Search for the cell housing the specified text and yield its [X, Y] center coordinate. 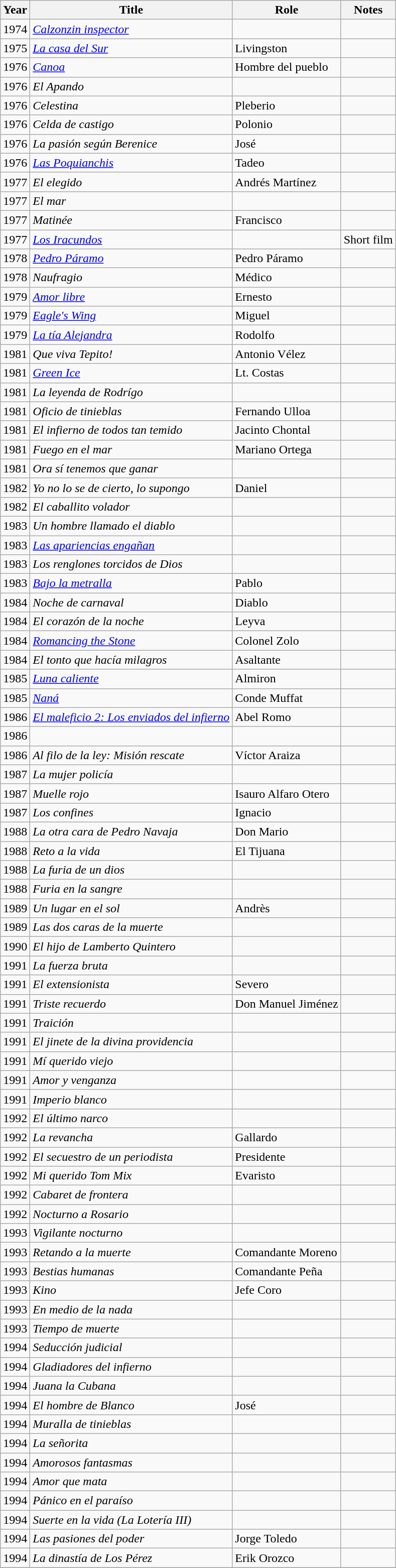
Los renglones torcidos de Dios [131, 564]
Reto a la vida [131, 851]
La pasión según Berenice [131, 144]
Ora sí tenemos que ganar [131, 468]
Tiempo de muerte [131, 1329]
Traición [131, 1023]
Noche de carnaval [131, 602]
Almiron [287, 679]
Green Ice [131, 373]
Ignacio [287, 812]
Colonel Zolo [287, 641]
Don Mario [287, 831]
Don Manuel Jiménez [287, 1004]
Comandante Peña [287, 1271]
Polonio [287, 125]
Juana la Cubana [131, 1386]
Tadeo [287, 163]
Eagle's Wing [131, 316]
Abel Romo [287, 717]
Evaristo [287, 1176]
El mar [131, 201]
Triste recuerdo [131, 1004]
El último narco [131, 1118]
Calzonzin inspector [131, 29]
Celda de castigo [131, 125]
Francisco [287, 220]
Hombre del pueblo [287, 67]
Rodolfo [287, 335]
Ernesto [287, 297]
Bajo la metralla [131, 583]
Amor y venganza [131, 1080]
Nocturno a Rosario [131, 1214]
La mujer policía [131, 774]
Las apariencias engañan [131, 545]
La señorita [131, 1443]
El extensionista [131, 985]
El corazón de la noche [131, 622]
Kino [131, 1290]
Conde Muffat [287, 698]
Médico [287, 278]
Furia en la sangre [131, 889]
Severo [287, 985]
Pleberio [287, 105]
Daniel [287, 488]
Jefe Coro [287, 1290]
1990 [15, 946]
Andrès [287, 908]
1975 [15, 48]
El maleficio 2: Los enviados del infierno [131, 717]
La leyenda de Rodrígo [131, 392]
Miguel [287, 316]
Romancing the Stone [131, 641]
El hijo de Lamberto Quintero [131, 946]
El jinete de la divina providencia [131, 1042]
Title [131, 10]
Pánico en el paraíso [131, 1501]
Antonio Vélez [287, 354]
Oficio de tinieblas [131, 411]
Las Poquianchis [131, 163]
Al filo de la ley: Misión rescate [131, 755]
Celestina [131, 105]
El caballito volador [131, 507]
Pablo [287, 583]
La revancha [131, 1137]
Year [15, 10]
Diablo [287, 602]
La dinastía de Los Pérez [131, 1558]
La fuerza bruta [131, 966]
El secuestro de un periodista [131, 1156]
Bestias humanas [131, 1271]
Fuego en el mar [131, 449]
Retando a la muerte [131, 1252]
En medio de la nada [131, 1309]
Role [287, 10]
Mí querido viejo [131, 1061]
La otra cara de Pedro Navaja [131, 831]
El elegido [131, 182]
Víctor Araiza [287, 755]
Jacinto Chontal [287, 430]
Cabaret de frontera [131, 1195]
Mariano Ortega [287, 449]
Amor que mata [131, 1482]
Gladiadores del infierno [131, 1367]
El infierno de todos tan temido [131, 430]
Gallardo [287, 1137]
Naufragio [131, 278]
Andrés Martínez [287, 182]
El tonto que hacía milagros [131, 660]
Fernando Ulloa [287, 411]
Vigilante nocturno [131, 1233]
Short film [368, 239]
Lt. Costas [287, 373]
Mi querido Tom Mix [131, 1176]
Un lugar en el sol [131, 908]
Asaltante [287, 660]
Presidente [287, 1156]
Muelle rojo [131, 793]
Jorge Toledo [287, 1539]
Seducción judicial [131, 1348]
La tía Alejandra [131, 335]
Comandante Moreno [287, 1252]
Los confines [131, 812]
El hombre de Blanco [131, 1405]
Amorosos fantasmas [131, 1463]
La casa del Sur [131, 48]
Livingston [287, 48]
Suerte en la vida (La Lotería III) [131, 1520]
Amor libre [131, 297]
Imperio blanco [131, 1099]
Erik Orozco [287, 1558]
Un hombre llamado el diablo [131, 526]
Las pasiones del poder [131, 1539]
Que viva Tepito! [131, 354]
Notes [368, 10]
Canoa [131, 67]
Los Iracundos [131, 239]
El Apando [131, 86]
Isauro Alfaro Otero [287, 793]
El Tijuana [287, 851]
La furia de un dios [131, 870]
Las dos caras de la muerte [131, 927]
Luna caliente [131, 679]
1974 [15, 29]
Matinée [131, 220]
Yo no lo se de cierto, lo supongo [131, 488]
Muralla de tinieblas [131, 1424]
Leyva [287, 622]
Naná [131, 698]
